Search for the cell housing the specified text and yield its (X, Y) center coordinate. 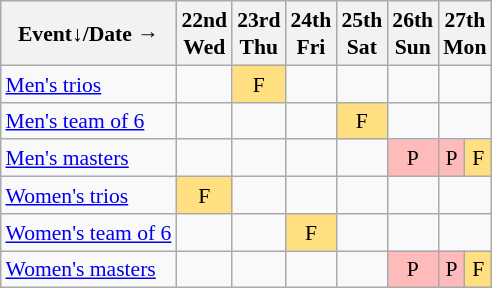
24thFri (310, 33)
27thMon (464, 33)
23rdThu (258, 33)
Men's team of 6 (88, 120)
22ndWed (204, 33)
Men's trios (88, 84)
25thSat (362, 33)
26thSun (412, 33)
Women's masters (88, 268)
Event↓/Date → (88, 33)
Women's team of 6 (88, 232)
Men's masters (88, 158)
Women's trios (88, 194)
